Capture the cell that displays the provided text and extract its [x, y] central coordinate. 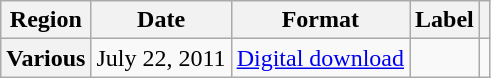
Date [161, 20]
Various [46, 58]
Digital download [320, 58]
July 22, 2011 [161, 58]
Label [445, 20]
Region [46, 20]
Format [320, 20]
